Provide the [x, y] coordinate of the cell's center where the given text is located.  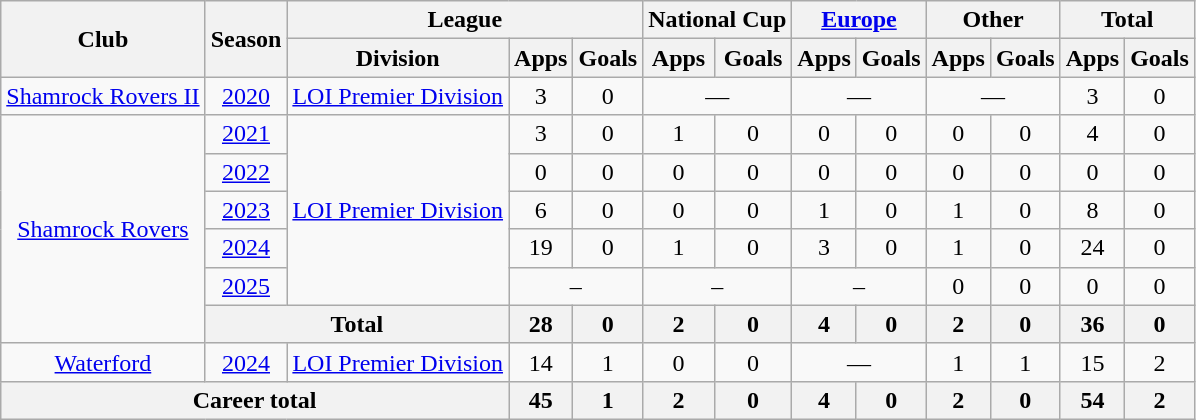
36 [1092, 324]
2020 [246, 96]
19 [541, 248]
24 [1092, 248]
45 [541, 400]
Europe [859, 20]
Career total [255, 400]
Shamrock Rovers II [103, 96]
2022 [246, 172]
2021 [246, 134]
League [465, 20]
Season [246, 39]
8 [1092, 210]
Waterford [103, 362]
14 [541, 362]
6 [541, 210]
15 [1092, 362]
Shamrock Rovers [103, 229]
Club [103, 39]
Division [398, 58]
2025 [246, 286]
54 [1092, 400]
28 [541, 324]
Other [993, 20]
National Cup [718, 20]
2023 [246, 210]
